Return the (x, y) coordinate for the center point of the cell that contains the specified text.  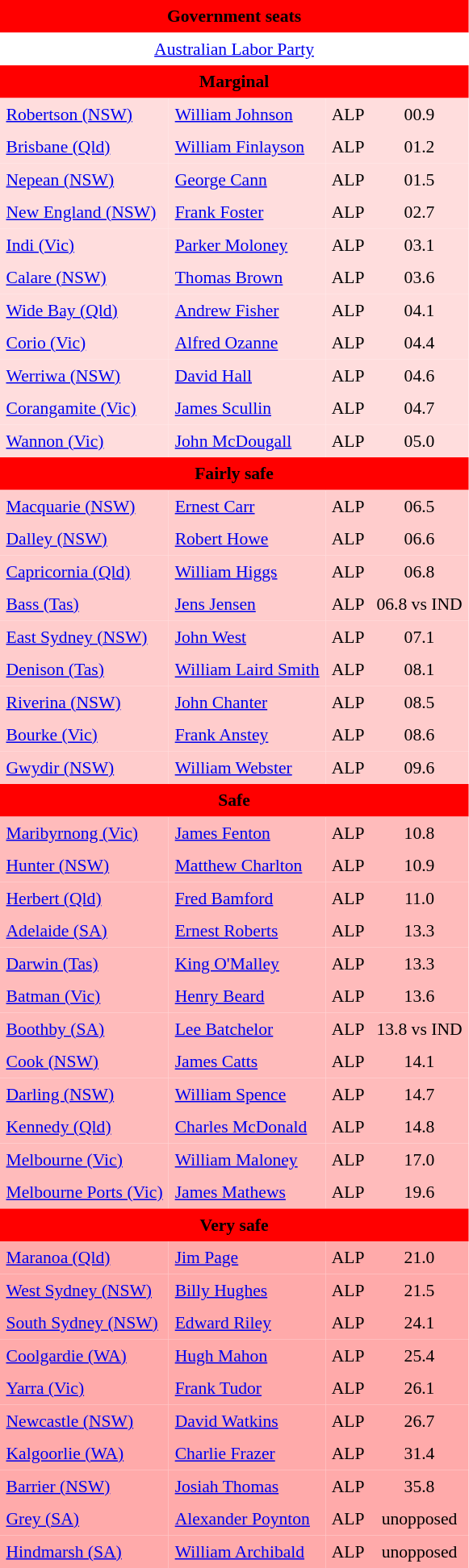
Riverina (NSW) (84, 702)
Bass (Tas) (84, 604)
Henry Beard (247, 996)
06.8 (420, 571)
Government seats (234, 16)
02.7 (420, 212)
George Cann (247, 179)
Ernest Roberts (247, 931)
William Finlayson (247, 147)
William Spence (247, 1094)
James Mathews (247, 1192)
Newcastle (NSW) (84, 1420)
26.1 (420, 1388)
11.0 (420, 898)
04.7 (420, 408)
Jim Page (247, 1257)
Billy Hughes (247, 1290)
Thomas Brown (247, 277)
Jens Jensen (247, 604)
Very safe (234, 1224)
08.1 (420, 669)
08.6 (420, 735)
Brisbane (Qld) (84, 147)
John West (247, 636)
James Scullin (247, 408)
04.4 (420, 343)
03.1 (420, 244)
James Fenton (247, 832)
Lee Batchelor (247, 1028)
Grey (SA) (84, 1519)
Darling (NSW) (84, 1094)
Nepean (NSW) (84, 179)
William Maloney (247, 1159)
14.7 (420, 1094)
Charlie Frazer (247, 1453)
Denison (Tas) (84, 669)
08.5 (420, 702)
Melbourne Ports (Vic) (84, 1192)
Maribyrnong (Vic) (84, 832)
04.1 (420, 310)
Parker Moloney (247, 244)
William Johnson (247, 114)
Matthew Charlton (247, 865)
Andrew Fisher (247, 310)
04.6 (420, 375)
Macquarie (NSW) (84, 506)
06.8 vs IND (420, 604)
Hugh Mahon (247, 1355)
26.7 (420, 1420)
Frank Tudor (247, 1388)
Barrier (NSW) (84, 1486)
21.5 (420, 1290)
Herbert (Qld) (84, 898)
Werriwa (NSW) (84, 375)
Melbourne (Vic) (84, 1159)
Hindmarsh (SA) (84, 1551)
East Sydney (NSW) (84, 636)
03.6 (420, 277)
Cook (NSW) (84, 1061)
Darwin (Tas) (84, 963)
Bourke (Vic) (84, 735)
Maranoa (Qld) (84, 1257)
John Chanter (247, 702)
David Hall (247, 375)
09.6 (420, 767)
10.8 (420, 832)
Boothby (SA) (84, 1028)
Yarra (Vic) (84, 1388)
New England (NSW) (84, 212)
Edward Riley (247, 1323)
King O'Malley (247, 963)
Robertson (NSW) (84, 114)
05.0 (420, 440)
06.6 (420, 539)
21.0 (420, 1257)
Robert Howe (247, 539)
Charles McDonald (247, 1127)
10.9 (420, 865)
Corio (Vic) (84, 343)
John McDougall (247, 440)
Fairly safe (234, 473)
07.1 (420, 636)
Capricornia (Qld) (84, 571)
William Higgs (247, 571)
Alfred Ozanne (247, 343)
William Laird Smith (247, 669)
Indi (Vic) (84, 244)
13.8 vs IND (420, 1028)
19.6 (420, 1192)
South Sydney (NSW) (84, 1323)
Hunter (NSW) (84, 865)
Dalley (NSW) (84, 539)
Frank Foster (247, 212)
Corangamite (Vic) (84, 408)
Batman (Vic) (84, 996)
13.6 (420, 996)
Coolgardie (WA) (84, 1355)
17.0 (420, 1159)
Australian Labor Party (234, 48)
06.5 (420, 506)
Calare (NSW) (84, 277)
David Watkins (247, 1420)
Wide Bay (Qld) (84, 310)
Frank Anstey (247, 735)
Ernest Carr (247, 506)
14.1 (420, 1061)
01.5 (420, 179)
James Catts (247, 1061)
Kennedy (Qld) (84, 1127)
West Sydney (NSW) (84, 1290)
01.2 (420, 147)
25.4 (420, 1355)
Marginal (234, 81)
35.8 (420, 1486)
Josiah Thomas (247, 1486)
Adelaide (SA) (84, 931)
31.4 (420, 1453)
William Webster (247, 767)
Wannon (Vic) (84, 440)
14.8 (420, 1127)
William Archibald (247, 1551)
24.1 (420, 1323)
Safe (234, 800)
00.9 (420, 114)
Fred Bamford (247, 898)
Kalgoorlie (WA) (84, 1453)
Gwydir (NSW) (84, 767)
Alexander Poynton (247, 1519)
